Determine the (x, y) coordinate at the center of the cell enclosing the given text.  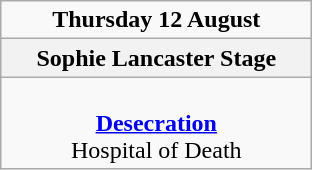
Desecration Hospital of Death (156, 123)
Sophie Lancaster Stage (156, 58)
Thursday 12 August (156, 20)
